Output the (x, y) coordinate of the center of the cell containing the given text.  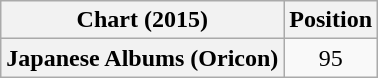
Position (331, 20)
Japanese Albums (Oricon) (142, 58)
95 (331, 58)
Chart (2015) (142, 20)
